For the text-containing cell, return its midpoint in (X, Y) coordinate format. 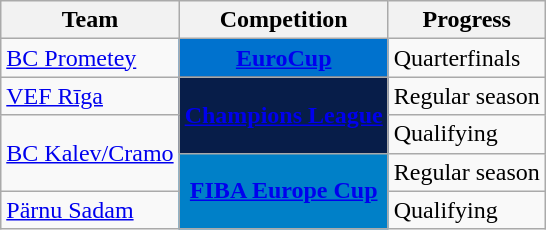
VEF Rīga (90, 96)
Quarterfinals (466, 58)
BC Kalev/Cramo (90, 153)
FIBA Europe Cup (284, 191)
Pärnu Sadam (90, 210)
Competition (284, 20)
EuroCup (284, 58)
BC Prometey (90, 58)
Progress (466, 20)
Team (90, 20)
Champions League (284, 115)
